Output the (x, y) coordinate of the center of the cell containing the given text.  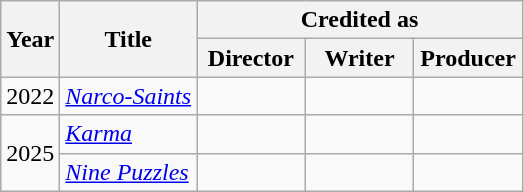
Credited as (360, 20)
Nine Puzzles (128, 172)
Producer (468, 58)
Writer (360, 58)
Narco-Saints (128, 96)
Year (30, 39)
Title (128, 39)
Director (252, 58)
2025 (30, 153)
Karma (128, 134)
2022 (30, 96)
